Output the [X, Y] coordinate of the center of the cell containing the given text.  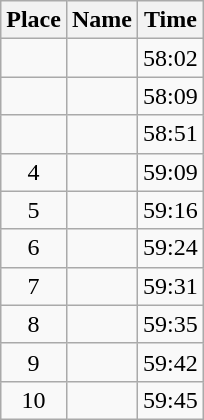
Place [34, 20]
Name [102, 20]
59:24 [170, 248]
58:09 [170, 96]
59:42 [170, 362]
5 [34, 210]
59:45 [170, 400]
59:16 [170, 210]
9 [34, 362]
59:35 [170, 324]
7 [34, 286]
59:09 [170, 172]
58:02 [170, 58]
59:31 [170, 286]
4 [34, 172]
10 [34, 400]
8 [34, 324]
6 [34, 248]
58:51 [170, 134]
Time [170, 20]
